Pinpoint the cell where the given text exists, returning its [x, y] midpoint coordinate. 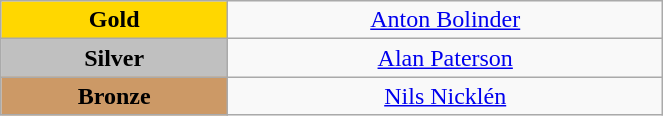
Gold [114, 20]
Nils Nicklén [446, 96]
Silver [114, 58]
Anton Bolinder [446, 20]
Alan Paterson [446, 58]
Bronze [114, 96]
